Return [x, y] of the center of cell containing provided text 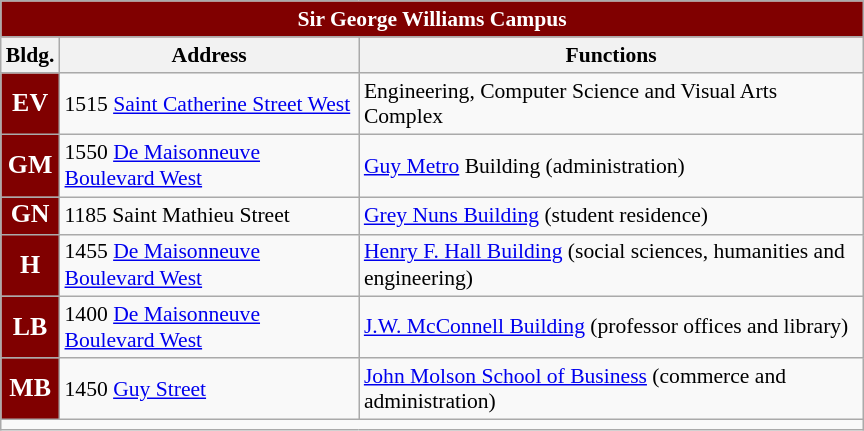
1455 De Maisonneuve Boulevard West [208, 266]
GN [30, 216]
Address [208, 55]
Guy Metro Building (administration) [611, 166]
J.W. McConnell Building (professor offices and library) [611, 327]
1515 Saint Catherine Street West [208, 104]
EV [30, 104]
Engineering, Computer Science and Visual Arts Complex [611, 104]
1185 Saint Mathieu Street [208, 216]
LB [30, 327]
Functions [611, 55]
MB [30, 389]
H [30, 266]
1450 Guy Street [208, 389]
Grey Nuns Building (student residence) [611, 216]
1550 De Maisonneuve Boulevard West [208, 166]
Bldg. [30, 55]
Sir George Williams Campus [432, 19]
Henry F. Hall Building (social sciences, humanities and engineering) [611, 266]
1400 De Maisonneuve Boulevard West [208, 327]
GM [30, 166]
John Molson School of Business (commerce and administration) [611, 389]
